Return the [x, y] coordinate for the center point of the cell that contains the specified text.  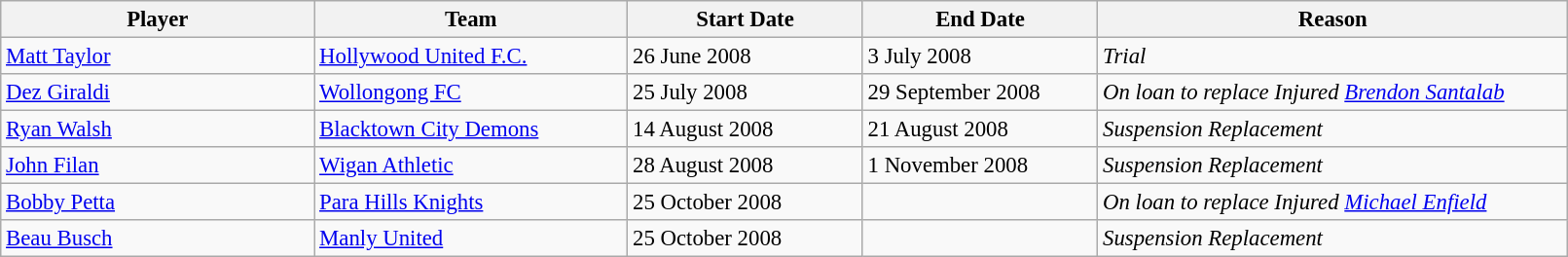
Bobby Petta [158, 202]
Matt Taylor [158, 56]
Start Date [746, 19]
Manly United [471, 239]
Wollongong FC [471, 92]
Para Hills Knights [471, 202]
Ryan Walsh [158, 129]
Dez Giraldi [158, 92]
25 July 2008 [746, 92]
On loan to replace Injured Brendon Santalab [1333, 92]
Reason [1333, 19]
Player [158, 19]
Wigan Athletic [471, 165]
Hollywood United F.C. [471, 56]
21 August 2008 [980, 129]
John Filan [158, 165]
1 November 2008 [980, 165]
On loan to replace Injured Michael Enfield [1333, 202]
26 June 2008 [746, 56]
3 July 2008 [980, 56]
28 August 2008 [746, 165]
Blacktown City Demons [471, 129]
Trial [1333, 56]
End Date [980, 19]
14 August 2008 [746, 129]
29 September 2008 [980, 92]
Team [471, 19]
Beau Busch [158, 239]
